Locate the cell with the specified text and output its [x, y] center coordinate. 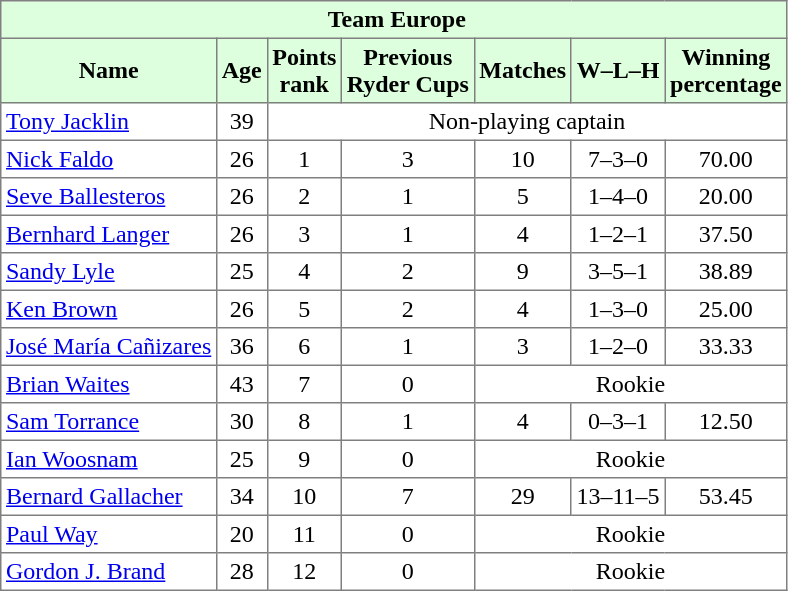
Nick Faldo [109, 159]
Seve Ballesteros [109, 197]
34 [242, 497]
Bernard Gallacher [109, 497]
0–3–1 [618, 422]
38.89 [726, 272]
1–3–0 [618, 309]
25.00 [726, 309]
Gordon J. Brand [109, 572]
Tony Jacklin [109, 122]
1–4–0 [618, 197]
Ken Brown [109, 309]
53.45 [726, 497]
6 [304, 347]
12 [304, 572]
Brian Waites [109, 384]
Winningpercentage [726, 70]
8 [304, 422]
70.00 [726, 159]
José María Cañizares [109, 347]
Age [242, 70]
1–2–1 [618, 234]
Ian Woosnam [109, 459]
Non-playing captain [527, 122]
11 [304, 534]
37.50 [726, 234]
33.33 [726, 347]
20.00 [726, 197]
7–3–0 [618, 159]
20 [242, 534]
30 [242, 422]
Name [109, 70]
Pointsrank [304, 70]
Sam Torrance [109, 422]
3–5–1 [618, 272]
PreviousRyder Cups [408, 70]
39 [242, 122]
28 [242, 572]
13–11–5 [618, 497]
12.50 [726, 422]
1–2–0 [618, 347]
Bernhard Langer [109, 234]
Team Europe [394, 20]
36 [242, 347]
Matches [522, 70]
W–L–H [618, 70]
Paul Way [109, 534]
29 [522, 497]
43 [242, 384]
Sandy Lyle [109, 272]
